Provide the [X, Y] coordinate of the cell's center where the given text is located.  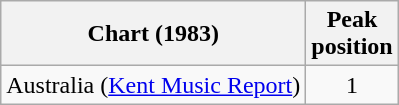
1 [352, 85]
Chart (1983) [154, 34]
Peakposition [352, 34]
Australia (Kent Music Report) [154, 85]
